Detect which cell encompasses the target text, then output its [X, Y] center coordinate. 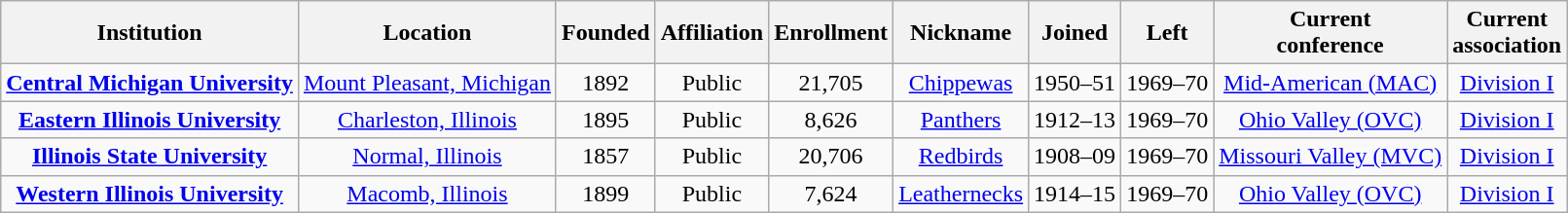
Institution [150, 33]
Macomb, Illinois [426, 194]
Normal, Illinois [426, 157]
1899 [605, 194]
1908–09 [1075, 157]
1950–51 [1075, 83]
Central Michigan University [150, 83]
7,624 [831, 194]
Illinois State University [150, 157]
Left [1168, 33]
Mid-American (MAC) [1331, 83]
Joined [1075, 33]
Eastern Illinois University [150, 120]
1892 [605, 83]
Charleston, Illinois [426, 120]
Location [426, 33]
Leathernecks [962, 194]
21,705 [831, 83]
8,626 [831, 120]
Nickname [962, 33]
1912–13 [1075, 120]
1895 [605, 120]
Chippewas [962, 83]
1914–15 [1075, 194]
Enrollment [831, 33]
Redbirds [962, 157]
Currentassociation [1507, 33]
Currentconference [1331, 33]
Missouri Valley (MVC) [1331, 157]
Affiliation [711, 33]
Western Illinois University [150, 194]
1857 [605, 157]
Panthers [962, 120]
Mount Pleasant, Michigan [426, 83]
Founded [605, 33]
20,706 [831, 157]
